Find where the given text appears and provide that cell's center as (X, Y) coordinate. 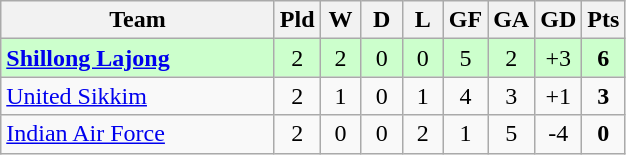
W (340, 20)
Shillong Lajong (138, 58)
GF (465, 20)
Pld (297, 20)
6 (604, 58)
GA (512, 20)
United Sikkim (138, 96)
D (382, 20)
4 (465, 96)
-4 (558, 134)
L (422, 20)
+1 (558, 96)
Pts (604, 20)
GD (558, 20)
+3 (558, 58)
Team (138, 20)
Indian Air Force (138, 134)
